Return (x, y) of the center of cell containing provided text 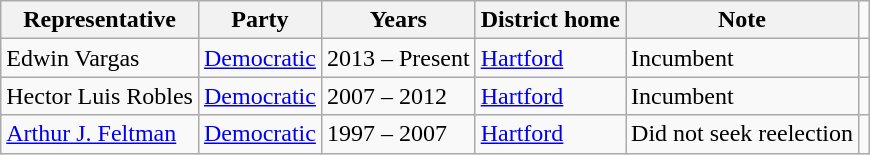
1997 – 2007 (398, 134)
Representative (100, 20)
Years (398, 20)
Hector Luis Robles (100, 96)
Did not seek reelection (742, 134)
2013 – Present (398, 58)
Party (260, 20)
Edwin Vargas (100, 58)
Note (742, 20)
District home (550, 20)
2007 – 2012 (398, 96)
Arthur J. Feltman (100, 134)
